Locate the cell with the specified text and output its [X, Y] center coordinate. 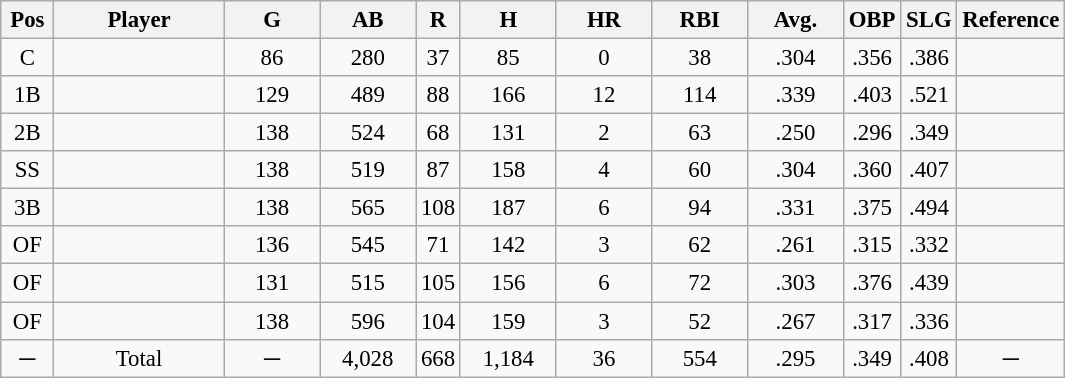
Avg. [796, 20]
.295 [796, 358]
94 [700, 208]
SS [28, 170]
RBI [700, 20]
.494 [929, 208]
519 [368, 170]
.521 [929, 95]
.408 [929, 358]
156 [508, 283]
0 [604, 58]
2 [604, 133]
515 [368, 283]
565 [368, 208]
36 [604, 358]
142 [508, 245]
104 [438, 321]
280 [368, 58]
159 [508, 321]
136 [272, 245]
R [438, 20]
1B [28, 95]
71 [438, 245]
H [508, 20]
G [272, 20]
2B [28, 133]
38 [700, 58]
554 [700, 358]
.407 [929, 170]
72 [700, 283]
1,184 [508, 358]
.267 [796, 321]
545 [368, 245]
.331 [796, 208]
.303 [796, 283]
12 [604, 95]
114 [700, 95]
.250 [796, 133]
596 [368, 321]
SLG [929, 20]
187 [508, 208]
166 [508, 95]
.336 [929, 321]
62 [700, 245]
.332 [929, 245]
4,028 [368, 358]
.403 [872, 95]
88 [438, 95]
4 [604, 170]
668 [438, 358]
.375 [872, 208]
68 [438, 133]
.315 [872, 245]
158 [508, 170]
Total [139, 358]
86 [272, 58]
C [28, 58]
.376 [872, 283]
Player [139, 20]
3B [28, 208]
.439 [929, 283]
85 [508, 58]
60 [700, 170]
OBP [872, 20]
.360 [872, 170]
129 [272, 95]
524 [368, 133]
.356 [872, 58]
AB [368, 20]
63 [700, 133]
.339 [796, 95]
87 [438, 170]
37 [438, 58]
Pos [28, 20]
108 [438, 208]
489 [368, 95]
52 [700, 321]
HR [604, 20]
105 [438, 283]
.261 [796, 245]
Reference [1011, 20]
.317 [872, 321]
.296 [872, 133]
.386 [929, 58]
